Detect which cell encompasses the target text, then output its (x, y) center coordinate. 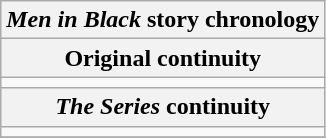
Original continuity (163, 58)
The Series continuity (163, 107)
Men in Black story chronology (163, 20)
